Output the [x, y] coordinate of the center of the cell containing the given text.  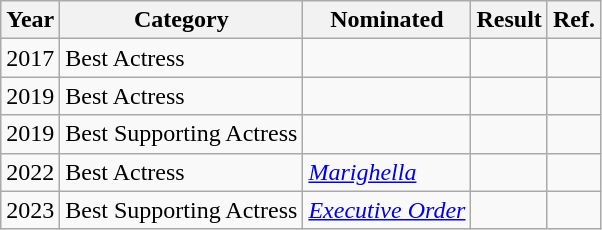
Year [30, 20]
2022 [30, 172]
Ref. [574, 20]
Executive Order [387, 210]
Category [182, 20]
2023 [30, 210]
Nominated [387, 20]
2017 [30, 58]
Result [509, 20]
Marighella [387, 172]
